Scan for the cell matching the given text and deliver its (x, y) coordinate at center. 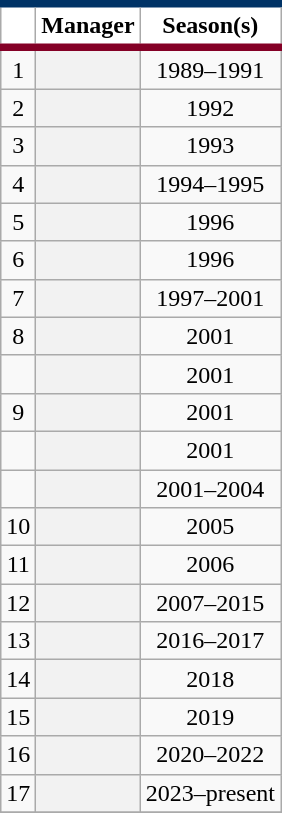
Season(s) (210, 26)
2020–2022 (210, 755)
2001–2004 (210, 489)
12 (18, 603)
2016–2017 (210, 641)
1992 (210, 108)
2019 (210, 717)
4 (18, 184)
8 (18, 336)
2 (18, 108)
2023–present (210, 793)
2005 (210, 527)
1 (18, 68)
10 (18, 527)
7 (18, 298)
1994–1995 (210, 184)
2018 (210, 679)
3 (18, 146)
16 (18, 755)
17 (18, 793)
15 (18, 717)
6 (18, 260)
13 (18, 641)
1993 (210, 146)
2006 (210, 565)
11 (18, 565)
2007–2015 (210, 603)
5 (18, 222)
9 (18, 412)
1997–2001 (210, 298)
14 (18, 679)
1989–1991 (210, 68)
Manager (88, 26)
